Capture the cell that displays the provided text and extract its (X, Y) central coordinate. 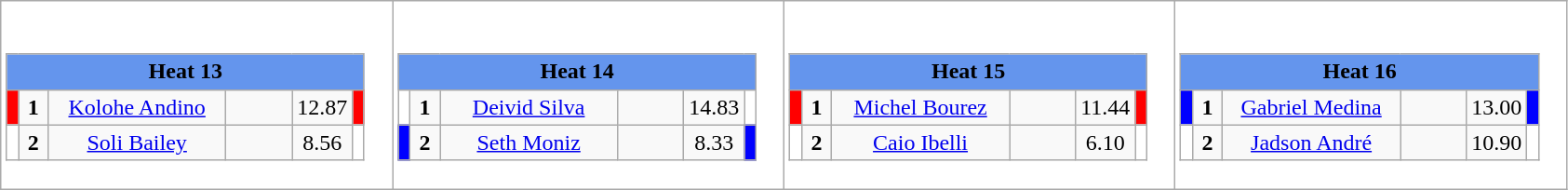
Jadson André (1312, 142)
6.10 (1106, 142)
Caio Ibelli (921, 142)
Heat 16 1 Gabriel Medina 13.00 2 Jadson André 10.90 (1372, 95)
8.56 (322, 142)
8.33 (715, 142)
Heat 14 1 Deivid Silva 14.83 2 Seth Moniz 8.33 (588, 95)
Heat 16 (1360, 72)
11.44 (1106, 107)
13.00 (1496, 107)
Deivid Silva (529, 107)
Heat 15 1 Michel Bourez 11.44 2 Caio Ibelli 6.10 (980, 95)
12.87 (322, 107)
Gabriel Medina (1312, 107)
10.90 (1496, 142)
Michel Bourez (921, 107)
Seth Moniz (529, 142)
Heat 13 1 Kolohe Andino 12.87 2 Soli Bailey 8.56 (197, 95)
Heat 15 (968, 72)
Soli Bailey (138, 142)
Heat 14 (577, 72)
Kolohe Andino (138, 107)
14.83 (715, 107)
Heat 13 (185, 72)
